From the cell containing the given text, extract its center point as [X, Y] coordinate. 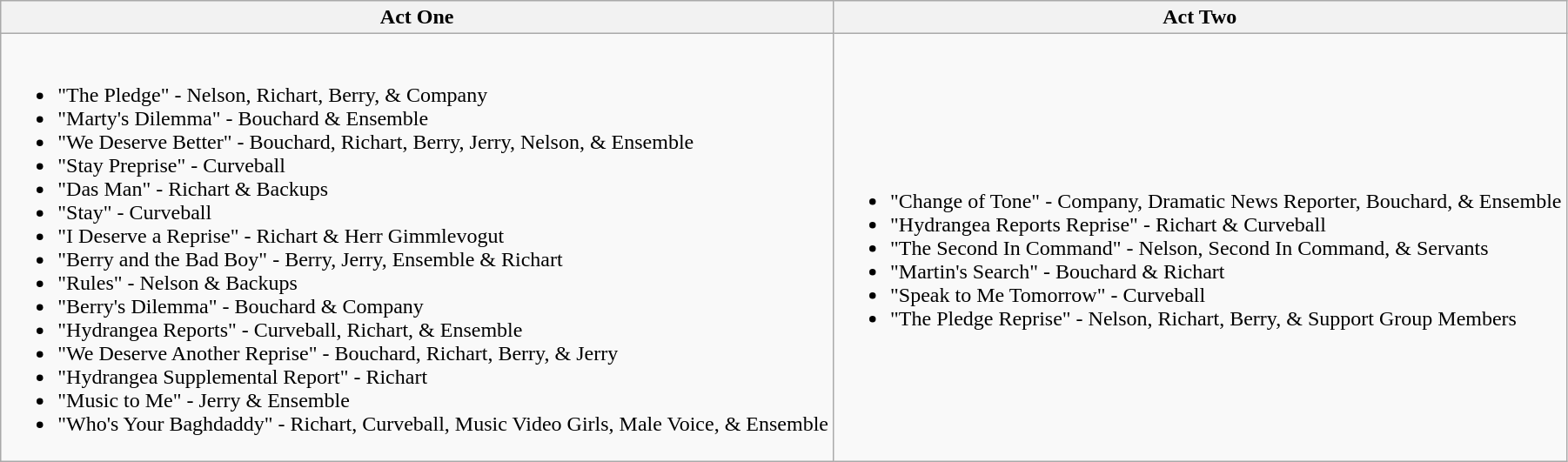
Act Two [1200, 17]
Act One [418, 17]
